From the cell containing the given text, extract its center point as (x, y) coordinate. 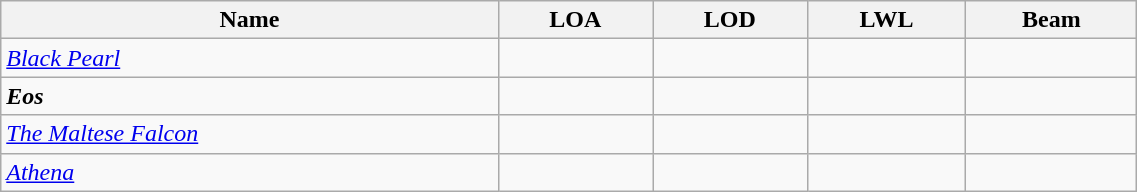
LOA (575, 20)
Athena (250, 172)
LWL (886, 20)
Eos (250, 96)
Beam (1052, 20)
LOD (730, 20)
Name (250, 20)
The Maltese Falcon (250, 134)
Black Pearl (250, 58)
